Extract the (X, Y) coordinate from the center of the cell holding the provided text.  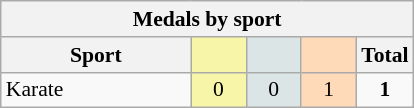
Sport (96, 55)
Medals by sport (208, 19)
Total (384, 55)
Karate (96, 90)
